Find where the given text appears and provide that cell's center as (x, y) coordinate. 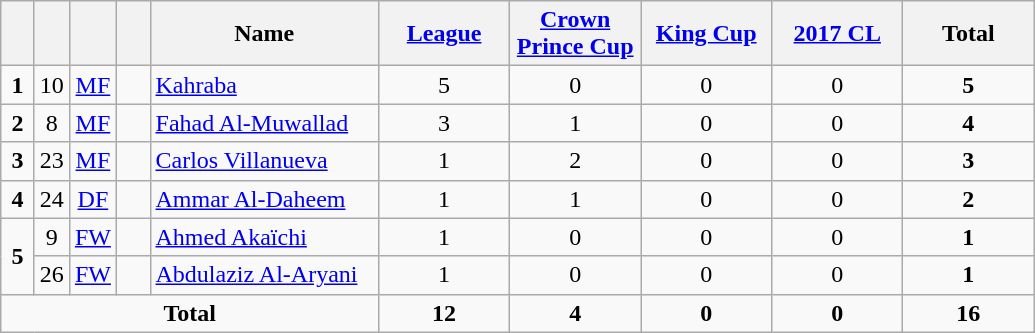
9 (52, 237)
Abdulaziz Al-Aryani (264, 275)
Kahraba (264, 85)
23 (52, 161)
King Cup (706, 34)
2017 CL (838, 34)
24 (52, 199)
26 (52, 275)
Crown Prince Cup (576, 34)
Carlos Villanueva (264, 161)
8 (52, 123)
Name (264, 34)
DF (92, 199)
Fahad Al-Muwallad (264, 123)
Ahmed Akaïchi (264, 237)
10 (52, 85)
Ammar Al-Daheem (264, 199)
League (444, 34)
12 (444, 313)
16 (968, 313)
